Extract the (X, Y) coordinate from the center of the cell holding the provided text.  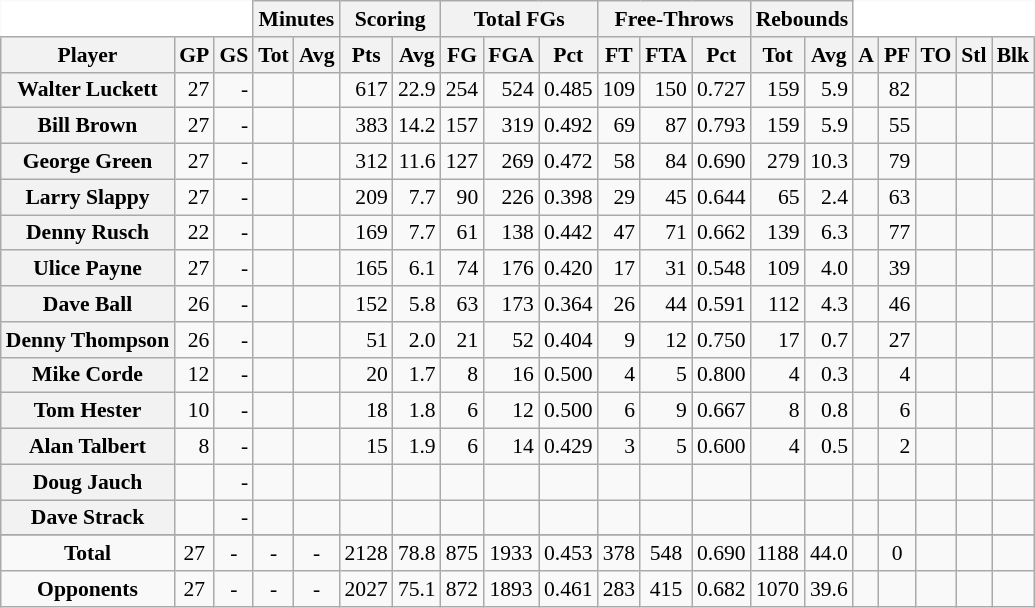
0.429 (568, 447)
Bill Brown (88, 126)
3 (620, 447)
10.3 (830, 162)
2.0 (417, 340)
1.9 (417, 447)
127 (462, 162)
Blk (1014, 55)
0.461 (568, 589)
0.364 (568, 304)
65 (778, 197)
10 (194, 411)
Alan Talbert (88, 447)
TO (936, 55)
21 (462, 340)
0.727 (722, 90)
2027 (366, 589)
2128 (366, 554)
1070 (778, 589)
Total (88, 554)
165 (366, 269)
51 (366, 340)
383 (366, 126)
44 (666, 304)
548 (666, 554)
74 (462, 269)
78.8 (417, 554)
87 (666, 126)
FTA (666, 55)
GS (234, 55)
45 (666, 197)
6.1 (417, 269)
4.3 (830, 304)
415 (666, 589)
Dave Ball (88, 304)
Scoring (390, 19)
0.800 (722, 375)
139 (778, 233)
79 (898, 162)
0.492 (568, 126)
0.662 (722, 233)
2 (898, 447)
226 (511, 197)
75.1 (417, 589)
0.472 (568, 162)
FG (462, 55)
14 (511, 447)
0.591 (722, 304)
5.8 (417, 304)
0.548 (722, 269)
1933 (511, 554)
2.4 (830, 197)
Walter Luckett (88, 90)
524 (511, 90)
15 (366, 447)
112 (778, 304)
6.3 (830, 233)
269 (511, 162)
47 (620, 233)
0.404 (568, 340)
Total FGs (520, 19)
82 (898, 90)
4.0 (830, 269)
20 (366, 375)
0.644 (722, 197)
0.3 (830, 375)
617 (366, 90)
872 (462, 589)
1188 (778, 554)
0.453 (568, 554)
0.5 (830, 447)
61 (462, 233)
Stl (974, 55)
173 (511, 304)
0.485 (568, 90)
152 (366, 304)
Player (88, 55)
176 (511, 269)
Dave Strack (88, 518)
39.6 (830, 589)
0.793 (722, 126)
GP (194, 55)
0.8 (830, 411)
A (866, 55)
0.398 (568, 197)
Larry Slappy (88, 197)
1.8 (417, 411)
Opponents (88, 589)
14.2 (417, 126)
Pts (366, 55)
138 (511, 233)
PF (898, 55)
31 (666, 269)
Mike Corde (88, 375)
Free-Throws (674, 19)
0 (898, 554)
11.6 (417, 162)
52 (511, 340)
39 (898, 269)
58 (620, 162)
0.600 (722, 447)
254 (462, 90)
283 (620, 589)
Denny Rusch (88, 233)
FT (620, 55)
319 (511, 126)
22 (194, 233)
209 (366, 197)
77 (898, 233)
Doug Jauch (88, 482)
Rebounds (802, 19)
157 (462, 126)
0.442 (568, 233)
90 (462, 197)
22.9 (417, 90)
Minutes (296, 19)
George Green (88, 162)
169 (366, 233)
279 (778, 162)
0.420 (568, 269)
55 (898, 126)
1.7 (417, 375)
16 (511, 375)
46 (898, 304)
312 (366, 162)
0.7 (830, 340)
Denny Thompson (88, 340)
0.682 (722, 589)
875 (462, 554)
71 (666, 233)
69 (620, 126)
44.0 (830, 554)
0.750 (722, 340)
1893 (511, 589)
0.667 (722, 411)
150 (666, 90)
Tom Hester (88, 411)
FGA (511, 55)
84 (666, 162)
Ulice Payne (88, 269)
378 (620, 554)
18 (366, 411)
29 (620, 197)
